Return (x, y) of the center of cell containing provided text 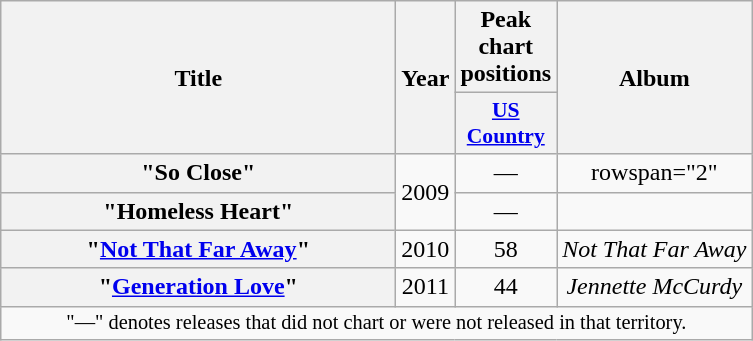
"Homeless Heart" (198, 211)
rowspan="2" (654, 173)
2010 (426, 249)
44 (506, 287)
2009 (426, 192)
58 (506, 249)
Peak chart positions (506, 47)
USCountry (506, 124)
Not That Far Away (654, 249)
2011 (426, 287)
"So Close" (198, 173)
"—" denotes releases that did not chart or were not released in that territory. (376, 323)
Year (426, 78)
"Not That Far Away" (198, 249)
"Generation Love" (198, 287)
Album (654, 78)
Jennette McCurdy (654, 287)
Title (198, 78)
